Detect which cell encompasses the target text, then output its [x, y] center coordinate. 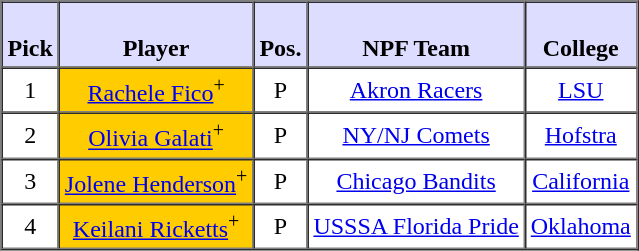
USSSA Florida Pride [416, 226]
Pick [30, 35]
Chicago Bandits [416, 180]
Rachele Fico+ [156, 90]
Jolene Henderson+ [156, 180]
California [581, 180]
1 [30, 90]
Hofstra [581, 136]
College [581, 35]
Olivia Galati+ [156, 136]
Oklahoma [581, 226]
NPF Team [416, 35]
2 [30, 136]
4 [30, 226]
Keilani Ricketts+ [156, 226]
3 [30, 180]
Akron Racers [416, 90]
LSU [581, 90]
Player [156, 35]
NY/NJ Comets [416, 136]
Pos. [280, 35]
